Output the [X, Y] coordinate of the center of the cell containing the given text.  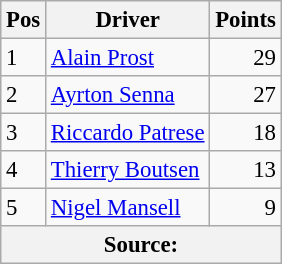
Source: [141, 245]
Thierry Boutsen [128, 170]
Points [246, 20]
Riccardo Patrese [128, 133]
Driver [128, 20]
4 [24, 170]
29 [246, 58]
2 [24, 95]
3 [24, 133]
Alain Prost [128, 58]
9 [246, 208]
Nigel Mansell [128, 208]
5 [24, 208]
27 [246, 95]
Pos [24, 20]
Ayrton Senna [128, 95]
1 [24, 58]
18 [246, 133]
13 [246, 170]
